Scan for the cell matching the given text and deliver its (x, y) coordinate at center. 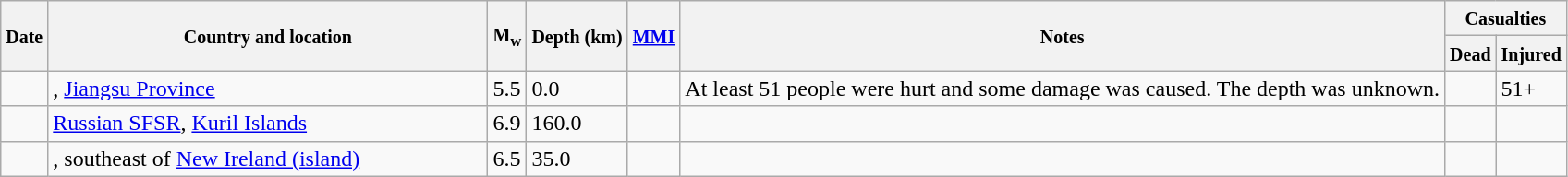
6.9 (507, 124)
Date (24, 36)
, Jiangsu Province (268, 88)
Dead (1471, 53)
MMI (654, 36)
5.5 (507, 88)
Russian SFSR, Kuril Islands (268, 124)
0.0 (577, 88)
35.0 (577, 159)
Mw (507, 36)
Notes (1063, 36)
6.5 (507, 159)
51+ (1531, 88)
Depth (km) (577, 36)
Injured (1531, 53)
At least 51 people were hurt and some damage was caused. The depth was unknown. (1063, 88)
160.0 (577, 124)
Casualties (1506, 18)
, southeast of New Ireland (island) (268, 159)
Country and location (268, 36)
